From the cell containing the given text, extract its center point as [x, y] coordinate. 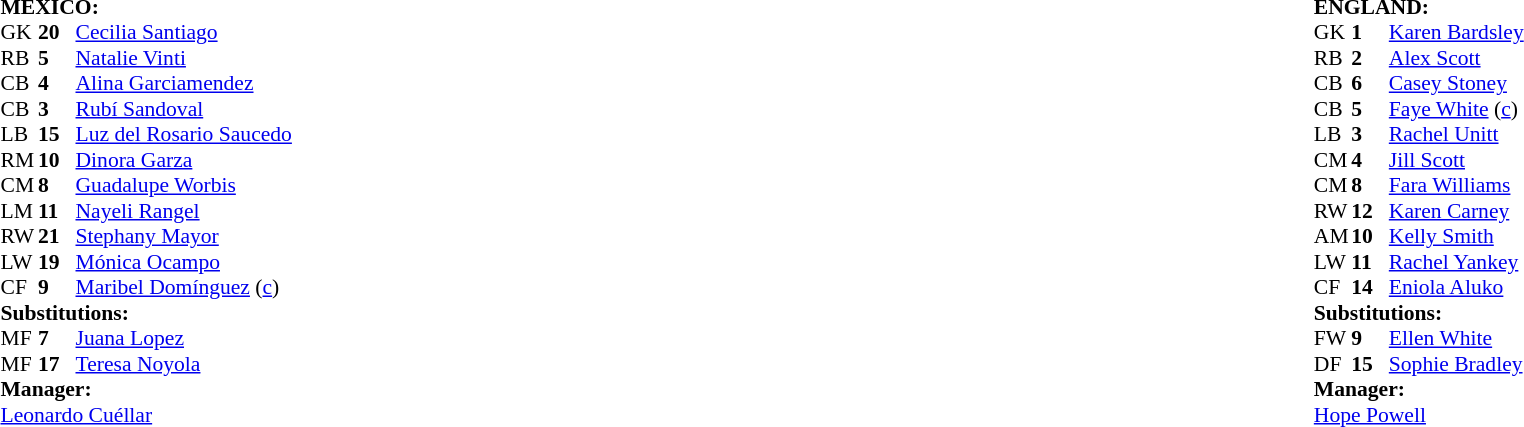
Stephany Mayor [184, 237]
Natalie Vinti [184, 58]
Maribel Domínguez (c) [184, 287]
Faye White (c) [1456, 109]
Alex Scott [1456, 58]
Rubí Sandoval [184, 109]
DF [1333, 364]
Sophie Bradley [1456, 364]
Eniola Aluko [1456, 287]
Teresa Noyola [184, 364]
Alina Garciamendez [184, 83]
Casey Stoney [1456, 83]
Jill Scott [1456, 160]
21 [57, 237]
19 [57, 262]
LM [19, 211]
2 [1370, 58]
6 [1370, 83]
Karen Carney [1456, 211]
Kelly Smith [1456, 237]
Rachel Unitt [1456, 135]
Juana Lopez [184, 339]
1 [1370, 33]
Rachel Yankey [1456, 262]
Luz del Rosario Saucedo [184, 135]
RM [19, 160]
Mónica Ocampo [184, 262]
FW [1333, 339]
Fara Williams [1456, 185]
20 [57, 33]
Nayeli Rangel [184, 211]
Karen Bardsley [1456, 33]
17 [57, 364]
AM [1333, 237]
12 [1370, 211]
Ellen White [1456, 339]
Cecilia Santiago [184, 33]
14 [1370, 287]
7 [57, 339]
Dinora Garza [184, 160]
Guadalupe Worbis [184, 185]
